Search for the cell housing the specified text and yield its (x, y) center coordinate. 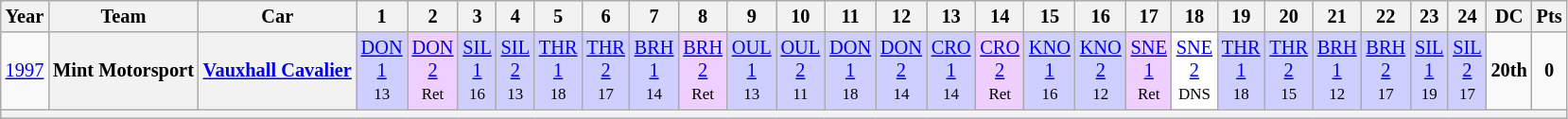
SIL116 (477, 71)
23 (1429, 16)
1 (382, 16)
BRH2Ret (703, 71)
CRO114 (951, 71)
OUL113 (752, 71)
BRH217 (1385, 71)
Car (278, 16)
16 (1101, 16)
DON2Ret (433, 71)
4 (515, 16)
12 (901, 16)
5 (558, 16)
0 (1549, 71)
Team (123, 16)
2 (433, 16)
19 (1241, 16)
Vauxhall Cavalier (278, 71)
KNO116 (1050, 71)
11 (850, 16)
3 (477, 16)
8 (703, 16)
1997 (25, 71)
DON214 (901, 71)
18 (1194, 16)
SNE2DNS (1194, 71)
SIL119 (1429, 71)
THR215 (1288, 71)
24 (1467, 16)
DC (1509, 16)
DON113 (382, 71)
Year (25, 16)
OUL211 (801, 71)
SIL213 (515, 71)
17 (1149, 16)
22 (1385, 16)
SNE1Ret (1149, 71)
21 (1337, 16)
7 (654, 16)
KNO212 (1101, 71)
DON118 (850, 71)
20 (1288, 16)
THR217 (605, 71)
BRH112 (1337, 71)
SIL217 (1467, 71)
14 (1000, 16)
10 (801, 16)
9 (752, 16)
13 (951, 16)
15 (1050, 16)
6 (605, 16)
BRH114 (654, 71)
Mint Motorsport (123, 71)
CRO2Ret (1000, 71)
20th (1509, 71)
Pts (1549, 16)
